Scan for the cell matching the given text and deliver its (X, Y) coordinate at center. 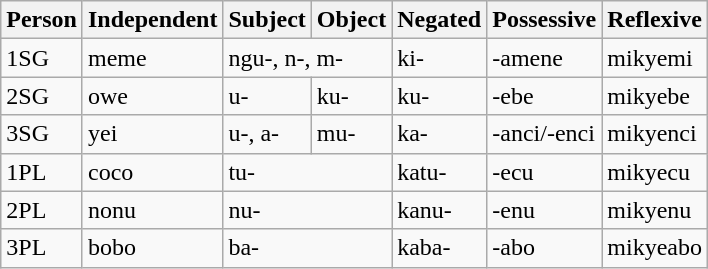
yei (152, 134)
Person (42, 20)
ki- (440, 58)
katu- (440, 172)
-amene (544, 58)
mu- (351, 134)
nu- (308, 210)
Subject (267, 20)
mikyeabo (655, 248)
-anci/-enci (544, 134)
2SG (42, 96)
mikyecu (655, 172)
2PL (42, 210)
Independent (152, 20)
kaba- (440, 248)
owe (152, 96)
-enu (544, 210)
mikyenu (655, 210)
Negated (440, 20)
3PL (42, 248)
1PL (42, 172)
mikyemi (655, 58)
1SG (42, 58)
mikyenci (655, 134)
ba- (308, 248)
-ecu (544, 172)
3SG (42, 134)
-ebe (544, 96)
bobo (152, 248)
coco (152, 172)
u-, a- (267, 134)
-abo (544, 248)
nonu (152, 210)
tu- (308, 172)
mikyebe (655, 96)
kanu- (440, 210)
Possessive (544, 20)
ka- (440, 134)
ngu-, n-, m- (308, 58)
Object (351, 20)
u- (267, 96)
Reflexive (655, 20)
meme (152, 58)
